Extract the [X, Y] coordinate from the center of the cell holding the provided text.  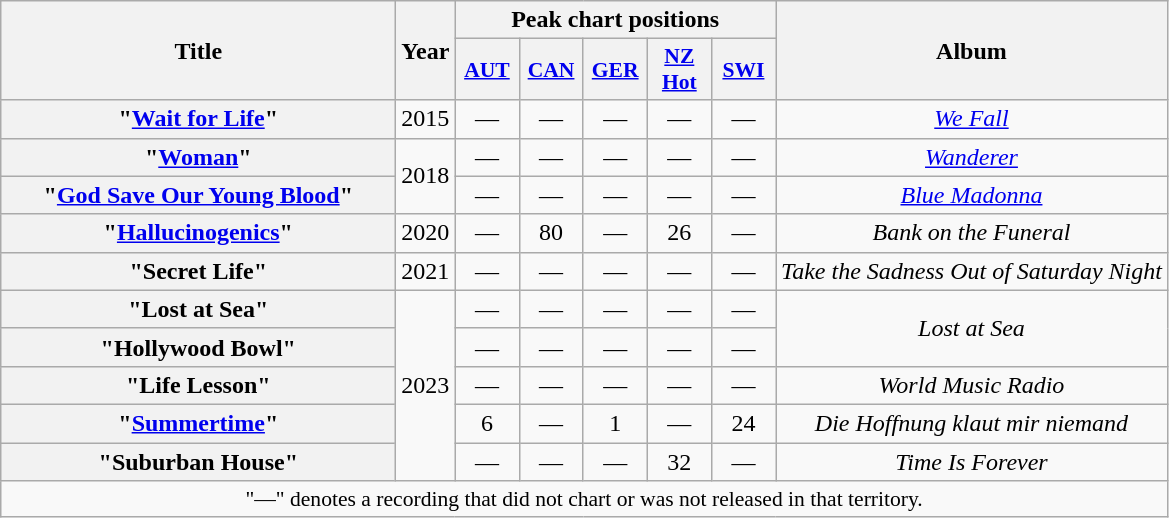
Peak chart positions [616, 20]
GER [615, 70]
SWI [743, 70]
2023 [426, 385]
"Wait for Life" [198, 119]
"Hallucinogenics" [198, 233]
26 [679, 233]
CAN [551, 70]
Take the Sadness Out of Saturday Night [972, 271]
World Music Radio [972, 385]
2015 [426, 119]
2021 [426, 271]
"God Save Our Young Blood" [198, 195]
2018 [426, 176]
Die Hoffnung klaut mir niemand [972, 423]
"Hollywood Bowl" [198, 347]
AUT [487, 70]
Lost at Sea [972, 328]
"Summertime" [198, 423]
Year [426, 50]
Time Is Forever [972, 461]
"Lost at Sea" [198, 309]
"Secret Life" [198, 271]
Album [972, 50]
Blue Madonna [972, 195]
6 [487, 423]
32 [679, 461]
Title [198, 50]
80 [551, 233]
Bank on the Funeral [972, 233]
"Woman" [198, 157]
"Life Lesson" [198, 385]
We Fall [972, 119]
"Suburban House" [198, 461]
Wanderer [972, 157]
1 [615, 423]
24 [743, 423]
2020 [426, 233]
"—" denotes a recording that did not chart or was not released in that territory. [584, 499]
NZHot [679, 70]
